Return the [X, Y] coordinate for the center point of the cell that contains the specified text.  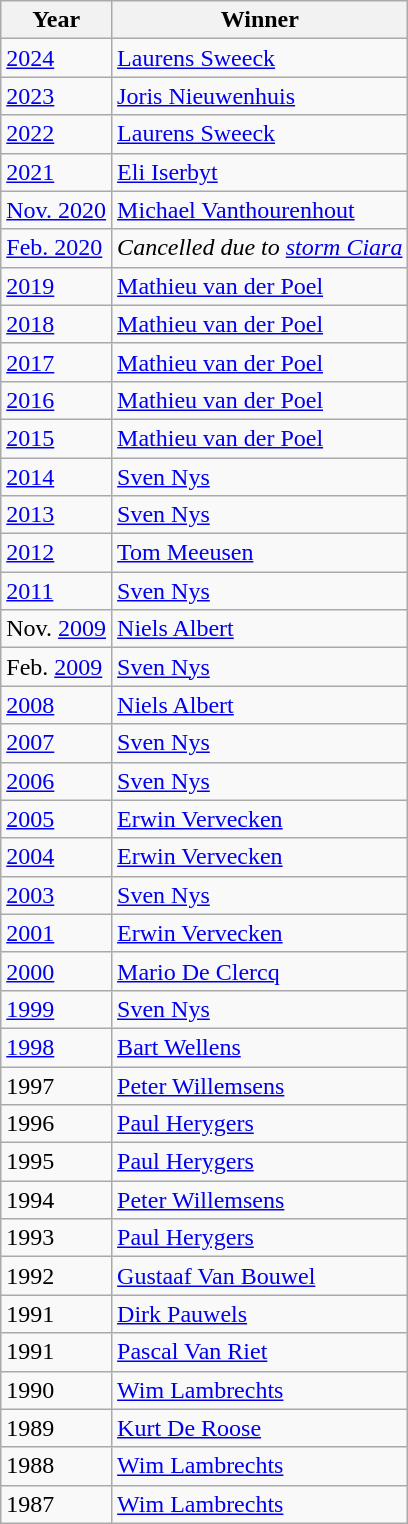
2007 [56, 743]
Kurt De Roose [260, 1428]
1988 [56, 1466]
1994 [56, 1200]
Feb. 2009 [56, 667]
2014 [56, 477]
1996 [56, 1124]
2004 [56, 857]
1990 [56, 1390]
Winner [260, 20]
Year [56, 20]
2006 [56, 781]
Nov. 2009 [56, 629]
1992 [56, 1276]
Tom Meeusen [260, 553]
1997 [56, 1085]
Mario De Clercq [260, 971]
Feb. 2020 [56, 248]
2023 [56, 96]
1993 [56, 1238]
2011 [56, 591]
2022 [56, 134]
2016 [56, 400]
2013 [56, 515]
1995 [56, 1162]
Eli Iserbyt [260, 172]
Michael Vanthourenhout [260, 210]
Pascal Van Riet [260, 1352]
2008 [56, 705]
1998 [56, 1047]
1999 [56, 1009]
2000 [56, 971]
2015 [56, 438]
2012 [56, 553]
Bart Wellens [260, 1047]
Cancelled due to storm Ciara [260, 248]
1987 [56, 1504]
Nov. 2020 [56, 210]
2003 [56, 895]
2024 [56, 58]
2017 [56, 362]
2018 [56, 324]
Joris Nieuwenhuis [260, 96]
2021 [56, 172]
1989 [56, 1428]
Gustaaf Van Bouwel [260, 1276]
Dirk Pauwels [260, 1314]
2001 [56, 933]
2019 [56, 286]
2005 [56, 819]
